Identify which cell holds the provided text, then report its (X, Y) central coordinate. 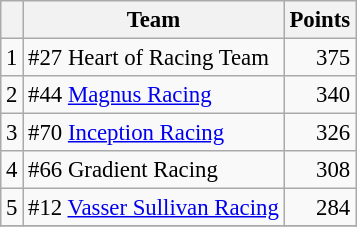
340 (320, 95)
#27 Heart of Racing Team (154, 58)
#44 Magnus Racing (154, 95)
4 (12, 170)
#66 Gradient Racing (154, 170)
2 (12, 95)
Points (320, 20)
284 (320, 208)
326 (320, 133)
308 (320, 170)
1 (12, 58)
5 (12, 208)
Team (154, 20)
#12 Vasser Sullivan Racing (154, 208)
#70 Inception Racing (154, 133)
3 (12, 133)
375 (320, 58)
